Extract the (x, y) coordinate from the center of the cell holding the provided text.  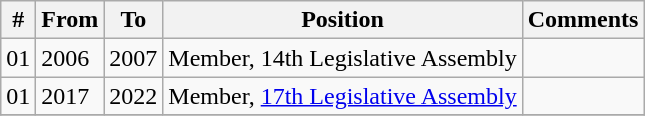
# (18, 20)
2007 (134, 58)
2006 (70, 58)
Comments (583, 20)
2017 (70, 96)
Member, 14th Legislative Assembly (342, 58)
Member, 17th Legislative Assembly (342, 96)
Position (342, 20)
To (134, 20)
From (70, 20)
2022 (134, 96)
